Provide the [x, y] coordinate of the cell's center where the given text is located.  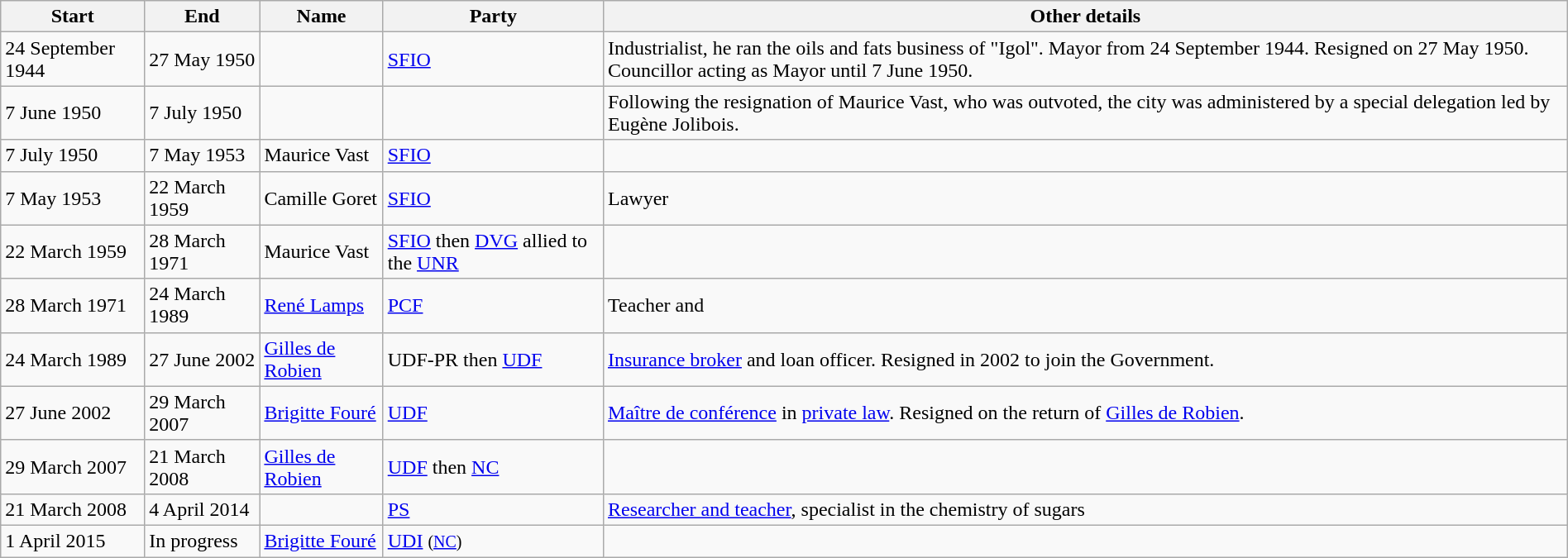
1 April 2015 [73, 541]
Party [493, 17]
Researcher and teacher, specialist in the chemistry of sugars [1085, 509]
In progress [202, 541]
4 April 2014 [202, 509]
Other details [1085, 17]
PS [493, 509]
24 September 1944 [73, 60]
PCF [493, 306]
Lawyer [1085, 198]
SFIO then DVG allied to the UNR [493, 251]
UDF [493, 413]
René Lamps [321, 306]
Following the resignation of Maurice Vast, who was outvoted, the city was administered by a special delegation led by Eugène Jolibois. [1085, 112]
UDF-PR then UDF [493, 359]
7 June 1950 [73, 112]
Start [73, 17]
Camille Goret [321, 198]
UDI (NC) [493, 541]
UDF then NC [493, 466]
Teacher and [1085, 306]
End [202, 17]
Insurance broker and loan officer. Resigned in 2002 to join the Government. [1085, 359]
27 May 1950 [202, 60]
Maître de conférence in private law. Resigned on the return of Gilles de Robien. [1085, 413]
Name [321, 17]
